Determine the [x, y] coordinate at the center of the cell enclosing the given text.  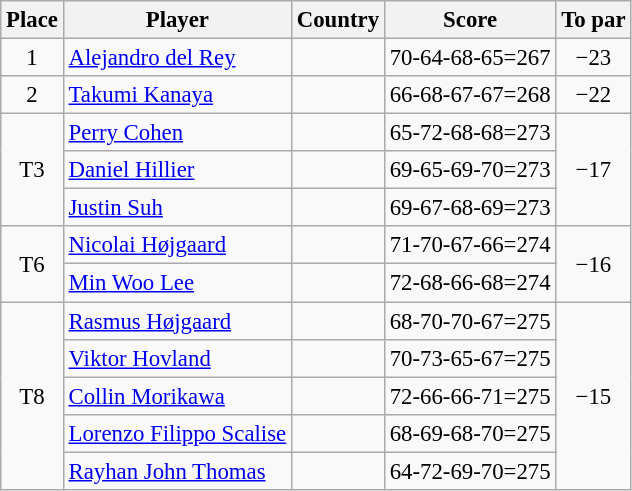
Justin Suh [177, 208]
68-70-70-67=275 [470, 321]
Nicolai Højgaard [177, 245]
−23 [594, 58]
1 [32, 58]
Alejandro del Rey [177, 58]
Viktor Hovland [177, 358]
−16 [594, 264]
Takumi Kanaya [177, 95]
72-66-66-71=275 [470, 396]
70-73-65-67=275 [470, 358]
To par [594, 20]
Score [470, 20]
Daniel Hillier [177, 170]
−15 [594, 396]
65-72-68-68=273 [470, 133]
69-65-69-70=273 [470, 170]
64-72-69-70=275 [470, 471]
Country [338, 20]
T3 [32, 170]
68-69-68-70=275 [470, 433]
Rayhan John Thomas [177, 471]
−17 [594, 170]
Rasmus Højgaard [177, 321]
Player [177, 20]
Min Woo Lee [177, 283]
Collin Morikawa [177, 396]
Lorenzo Filippo Scalise [177, 433]
−22 [594, 95]
2 [32, 95]
71-70-67-66=274 [470, 245]
66-68-67-67=268 [470, 95]
69-67-68-69=273 [470, 208]
70-64-68-65=267 [470, 58]
Place [32, 20]
Perry Cohen [177, 133]
72-68-66-68=274 [470, 283]
T8 [32, 396]
T6 [32, 264]
